Scan for the cell matching the given text and deliver its (x, y) coordinate at center. 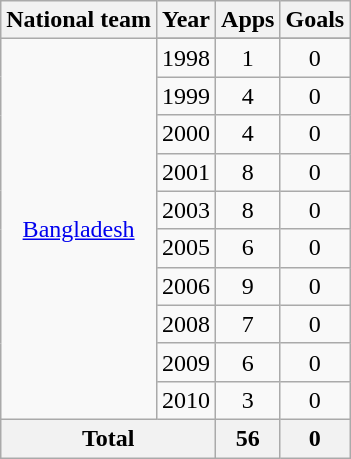
2003 (186, 210)
Goals (315, 20)
Total (108, 438)
2010 (186, 400)
2008 (186, 324)
9 (248, 286)
Year (186, 20)
2000 (186, 134)
1999 (186, 96)
National team (79, 20)
1998 (186, 58)
2001 (186, 172)
2006 (186, 286)
56 (248, 438)
Bangladesh (79, 230)
7 (248, 324)
2005 (186, 248)
2009 (186, 362)
3 (248, 400)
1 (248, 58)
Apps (248, 20)
